From the cell containing the given text, extract its center point as [X, Y] coordinate. 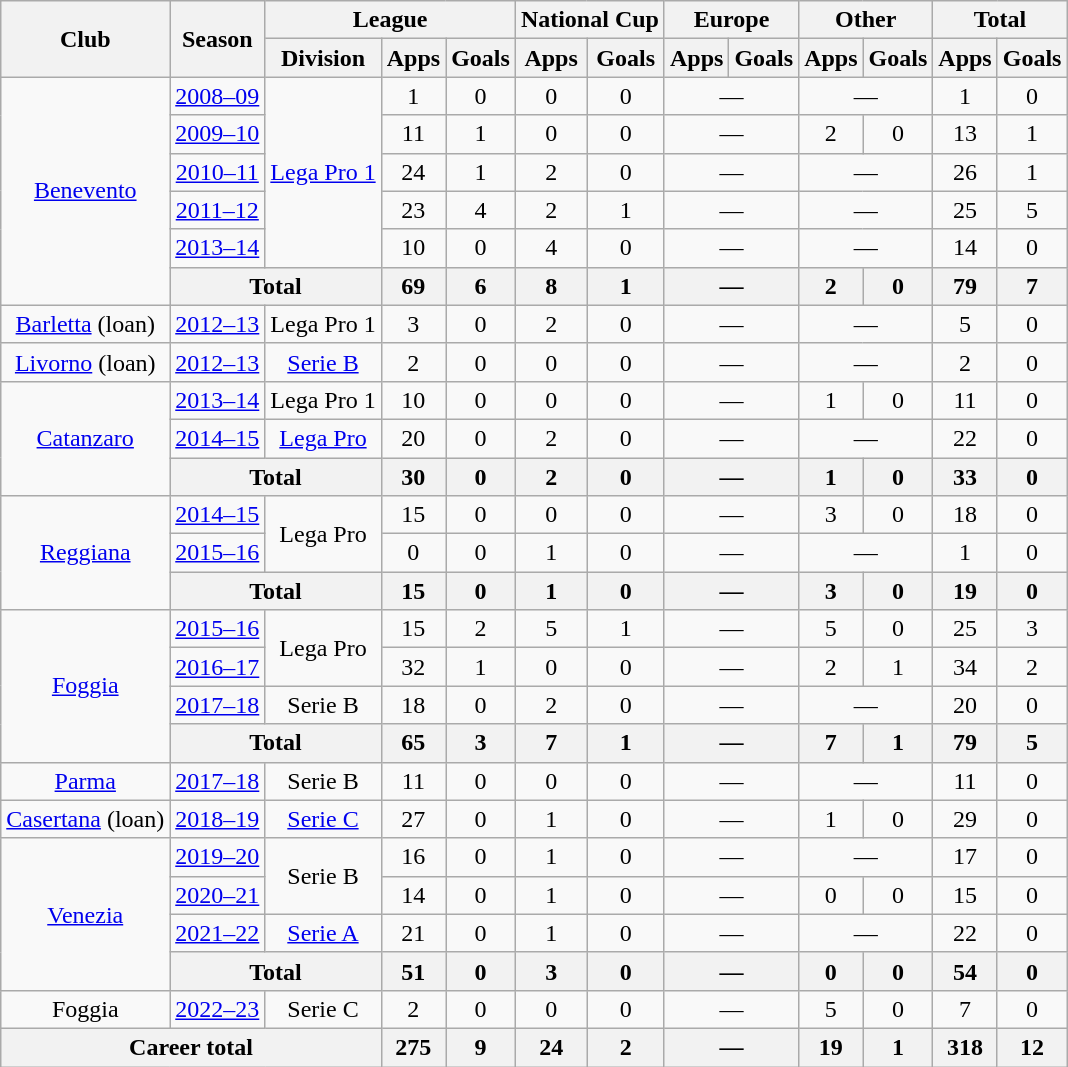
Career total [191, 1047]
29 [965, 819]
2008–09 [218, 96]
23 [413, 210]
54 [965, 971]
Europe [731, 20]
National Cup [590, 20]
Other [866, 20]
69 [413, 286]
Casertana (loan) [86, 819]
2010–11 [218, 172]
Season [218, 39]
21 [413, 933]
32 [413, 667]
12 [1032, 1047]
2009–10 [218, 134]
2022–23 [218, 1009]
275 [413, 1047]
17 [965, 857]
2020–21 [218, 895]
30 [413, 477]
13 [965, 134]
Parma [86, 781]
8 [551, 286]
Livorno (loan) [86, 362]
318 [965, 1047]
League [390, 20]
Barletta (loan) [86, 324]
26 [965, 172]
27 [413, 819]
2016–17 [218, 667]
2011–12 [218, 210]
Venezia [86, 914]
65 [413, 743]
16 [413, 857]
33 [965, 477]
Serie A [323, 933]
34 [965, 667]
6 [481, 286]
Benevento [86, 191]
2018–19 [218, 819]
9 [481, 1047]
Division [323, 58]
2019–20 [218, 857]
Reggiana [86, 553]
Club [86, 39]
Catanzaro [86, 438]
51 [413, 971]
2021–22 [218, 933]
